Determine the (x, y) coordinate at the center of the cell enclosing the given text.  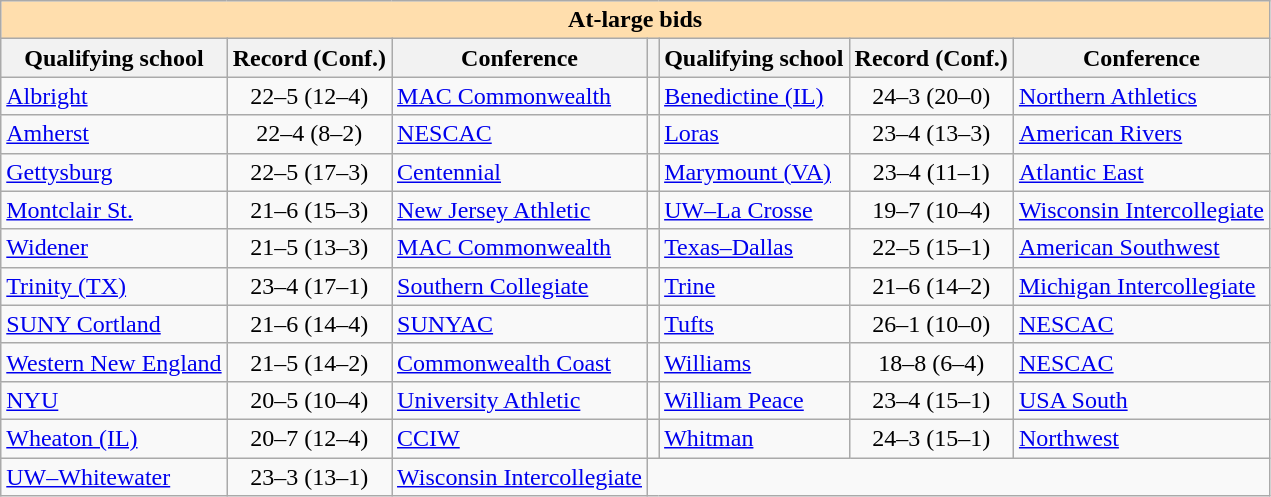
Southern Collegiate (520, 286)
20–7 (12–4) (309, 438)
Wheaton (IL) (114, 438)
Gettysburg (114, 172)
Williams (754, 362)
21–6 (15–3) (309, 210)
CCIW (520, 438)
23–4 (11–1) (931, 172)
Western New England (114, 362)
Widener (114, 248)
At-large bids (636, 20)
Texas–Dallas (754, 248)
William Peace (754, 400)
26–1 (10–0) (931, 324)
Amherst (114, 134)
20–5 (10–4) (309, 400)
Northern Athletics (1141, 96)
UW–Whitewater (114, 477)
21–5 (14–2) (309, 362)
Tufts (754, 324)
Albright (114, 96)
23–3 (13–1) (309, 477)
Marymount (VA) (754, 172)
University Athletic (520, 400)
Trinity (TX) (114, 286)
Loras (754, 134)
Trine (754, 286)
23–4 (17–1) (309, 286)
Centennial (520, 172)
American Rivers (1141, 134)
American Southwest (1141, 248)
23–4 (15–1) (931, 400)
Benedictine (IL) (754, 96)
21–6 (14–2) (931, 286)
Whitman (754, 438)
18–8 (6–4) (931, 362)
21–5 (13–3) (309, 248)
19–7 (10–4) (931, 210)
NYU (114, 400)
Montclair St. (114, 210)
24–3 (15–1) (931, 438)
Atlantic East (1141, 172)
UW–La Crosse (754, 210)
New Jersey Athletic (520, 210)
Commonwealth Coast (520, 362)
21–6 (14–4) (309, 324)
Northwest (1141, 438)
Michigan Intercollegiate (1141, 286)
22–5 (15–1) (931, 248)
SUNY Cortland (114, 324)
24–3 (20–0) (931, 96)
22–5 (12–4) (309, 96)
23–4 (13–3) (931, 134)
USA South (1141, 400)
SUNYAC (520, 324)
22–4 (8–2) (309, 134)
22–5 (17–3) (309, 172)
